Return (X, Y) of the center of cell containing provided text 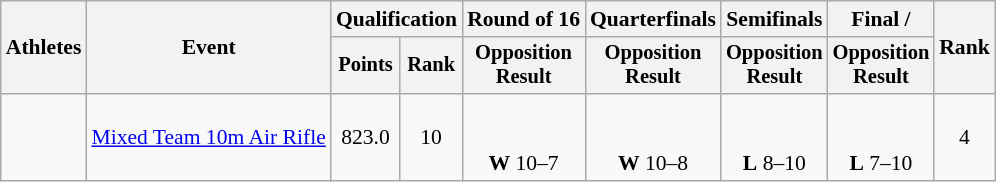
Event (208, 48)
Quarterfinals (653, 19)
Mixed Team 10m Air Rifle (208, 138)
Round of 16 (524, 19)
10 (431, 138)
Final / (882, 19)
Semifinals (774, 19)
L 8–10 (774, 138)
L 7–10 (882, 138)
Athletes (44, 48)
Points (366, 66)
W 10–8 (653, 138)
823.0 (366, 138)
Qualification (396, 19)
4 (964, 138)
W 10–7 (524, 138)
